Provide the (x, y) coordinate of the cell's center where the given text is located.  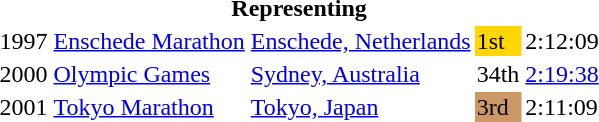
1st (498, 41)
Enschede Marathon (149, 41)
Sydney, Australia (360, 74)
Tokyo Marathon (149, 107)
Enschede, Netherlands (360, 41)
34th (498, 74)
3rd (498, 107)
Olympic Games (149, 74)
Tokyo, Japan (360, 107)
